Pinpoint the cell where the given text exists, returning its (x, y) midpoint coordinate. 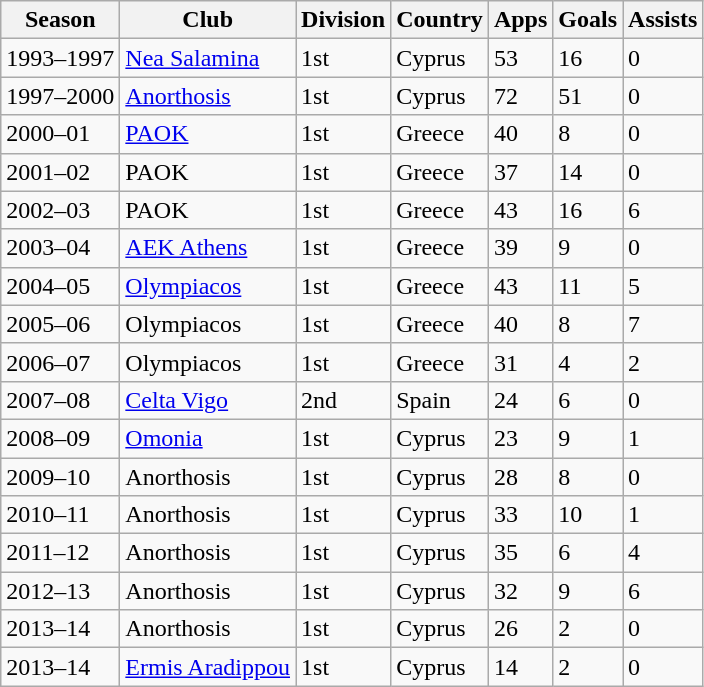
2001–02 (60, 172)
1997–2000 (60, 96)
2000–01 (60, 134)
2009–10 (60, 477)
AEK Athens (208, 248)
51 (588, 96)
2010–11 (60, 515)
2nd (344, 400)
Division (344, 20)
Celta Vigo (208, 400)
5 (663, 286)
Season (60, 20)
33 (520, 515)
72 (520, 96)
39 (520, 248)
2002–03 (60, 210)
2003–04 (60, 248)
10 (588, 515)
Nea Salamina (208, 58)
2008–09 (60, 438)
1993–1997 (60, 58)
Assists (663, 20)
2005–06 (60, 324)
2012–13 (60, 591)
2004–05 (60, 286)
24 (520, 400)
35 (520, 553)
31 (520, 362)
2011–12 (60, 553)
7 (663, 324)
Omonia (208, 438)
28 (520, 477)
Ermis Aradippou (208, 667)
2006–07 (60, 362)
Country (440, 20)
53 (520, 58)
26 (520, 629)
2007–08 (60, 400)
Spain (440, 400)
11 (588, 286)
Goals (588, 20)
23 (520, 438)
37 (520, 172)
32 (520, 591)
Apps (520, 20)
Club (208, 20)
